Return the [X, Y] coordinate for the center point of the cell that contains the specified text.  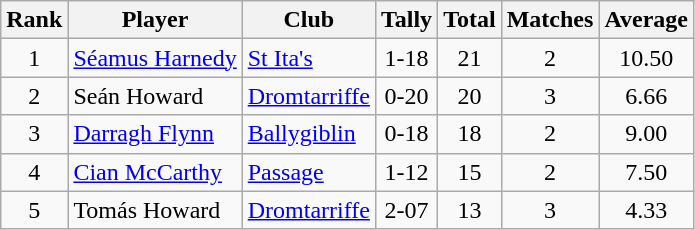
Séamus Harnedy [155, 58]
Passage [308, 172]
Matches [550, 20]
Ballygiblin [308, 134]
6.66 [646, 96]
1 [34, 58]
Tomás Howard [155, 210]
Cian McCarthy [155, 172]
13 [470, 210]
5 [34, 210]
1-12 [406, 172]
Player [155, 20]
0-18 [406, 134]
Total [470, 20]
0-20 [406, 96]
Average [646, 20]
7.50 [646, 172]
15 [470, 172]
10.50 [646, 58]
St Ita's [308, 58]
Tally [406, 20]
Seán Howard [155, 96]
20 [470, 96]
21 [470, 58]
9.00 [646, 134]
Rank [34, 20]
4.33 [646, 210]
Club [308, 20]
2-07 [406, 210]
18 [470, 134]
4 [34, 172]
1-18 [406, 58]
Darragh Flynn [155, 134]
